Detect which cell encompasses the target text, then output its [x, y] center coordinate. 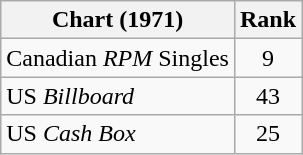
Chart (1971) [118, 20]
25 [268, 134]
US Cash Box [118, 134]
Canadian RPM Singles [118, 58]
9 [268, 58]
43 [268, 96]
US Billboard [118, 96]
Rank [268, 20]
